Extract the (x, y) coordinate from the center of the cell holding the provided text.  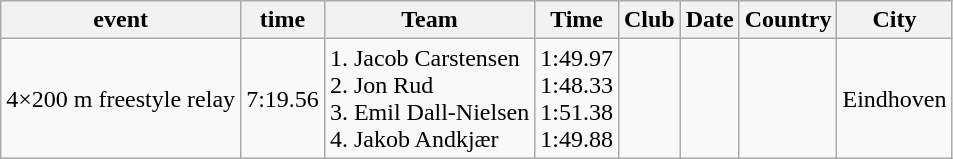
4×200 m freestyle relay (121, 98)
Eindhoven (894, 98)
Country (788, 20)
1:49.971:48.331:51.381:49.88 (577, 98)
Team (429, 20)
time (283, 20)
7:19.56 (283, 98)
Time (577, 20)
1. Jacob Carstensen2. Jon Rud3. Emil Dall-Nielsen4. Jakob Andkjær (429, 98)
Date (710, 20)
Club (649, 20)
event (121, 20)
City (894, 20)
